Return the (X, Y) coordinate for the center point of the cell that contains the specified text.  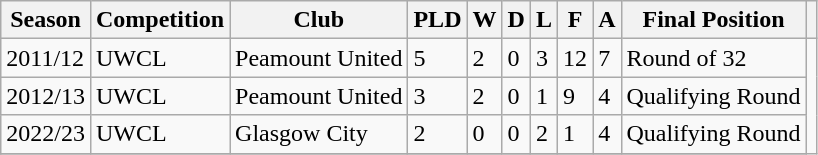
A (607, 20)
2012/13 (46, 96)
D (516, 20)
Final Position (714, 20)
L (544, 20)
Glasgow City (319, 134)
Season (46, 20)
F (576, 20)
9 (576, 96)
Round of 32 (714, 58)
Competition (160, 20)
12 (576, 58)
7 (607, 58)
5 (438, 58)
Club (319, 20)
2022/23 (46, 134)
PLD (438, 20)
2011/12 (46, 58)
W (484, 20)
